Scan for the cell matching the given text and deliver its [X, Y] coordinate at center. 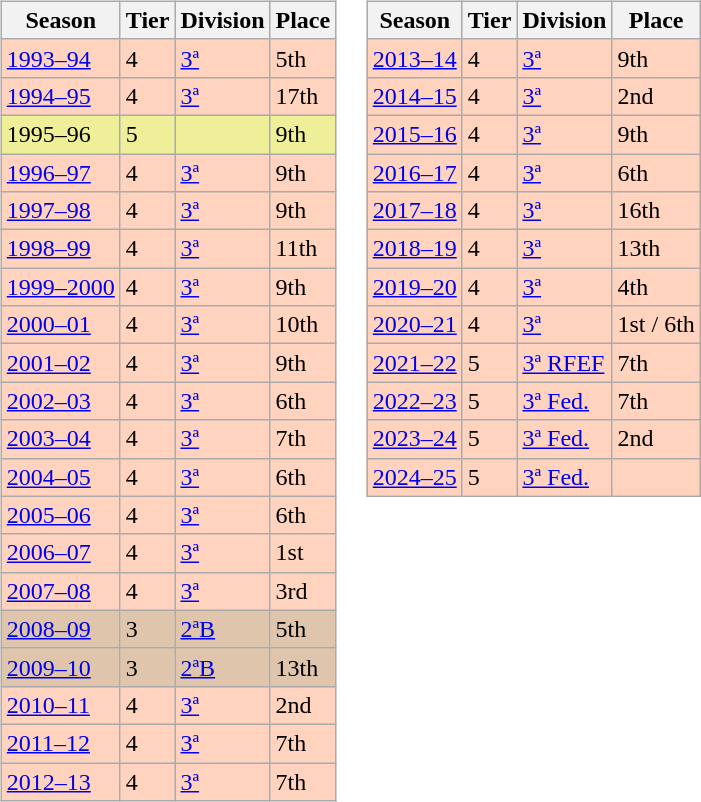
2022–23 [414, 401]
2005–06 [60, 515]
1998–99 [60, 249]
2020–21 [414, 325]
1995–96 [60, 134]
2013–14 [414, 58]
2012–13 [60, 781]
1994–95 [60, 96]
2002–03 [60, 401]
2015–16 [414, 134]
2021–22 [414, 363]
1997–98 [60, 211]
2009–10 [60, 667]
1993–94 [60, 58]
10th [303, 325]
3ª RFEF [564, 363]
1996–97 [60, 173]
2008–09 [60, 629]
2006–07 [60, 553]
2000–01 [60, 325]
2011–12 [60, 743]
2024–25 [414, 477]
2010–11 [60, 705]
2003–04 [60, 439]
1999–2000 [60, 287]
2016–17 [414, 173]
2018–19 [414, 249]
2014–15 [414, 96]
17th [303, 96]
1st [303, 553]
2007–08 [60, 591]
2004–05 [60, 477]
1st / 6th [656, 325]
11th [303, 249]
4th [656, 287]
2001–02 [60, 363]
2019–20 [414, 287]
2023–24 [414, 439]
16th [656, 211]
2017–18 [414, 211]
3rd [303, 591]
